Find where the given text appears and provide that cell's center as (x, y) coordinate. 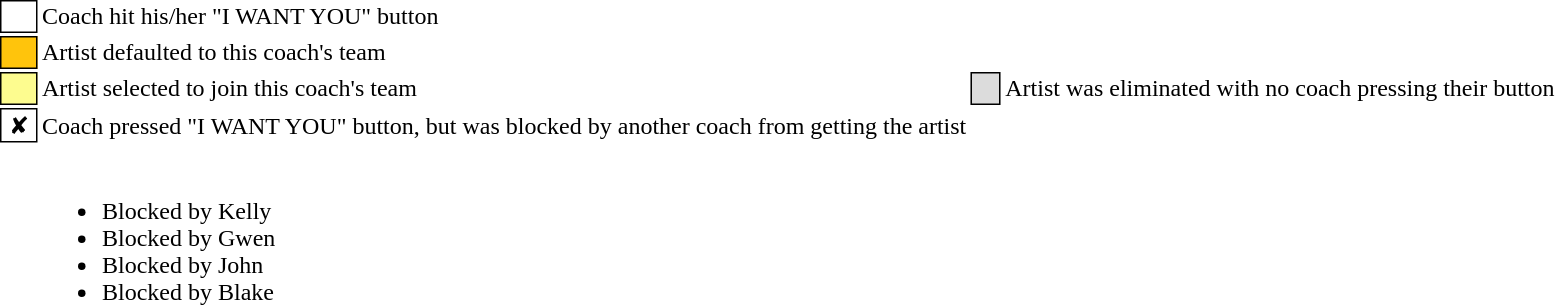
Artist selected to join this coach's team (504, 88)
Coach pressed "I WANT YOU" button, but was blocked by another coach from getting the artist (504, 125)
✘ (19, 125)
Coach hit his/her "I WANT YOU" button (504, 16)
Artist defaulted to this coach's team (504, 52)
